Extract the [x, y] coordinate from the center of the cell holding the provided text.  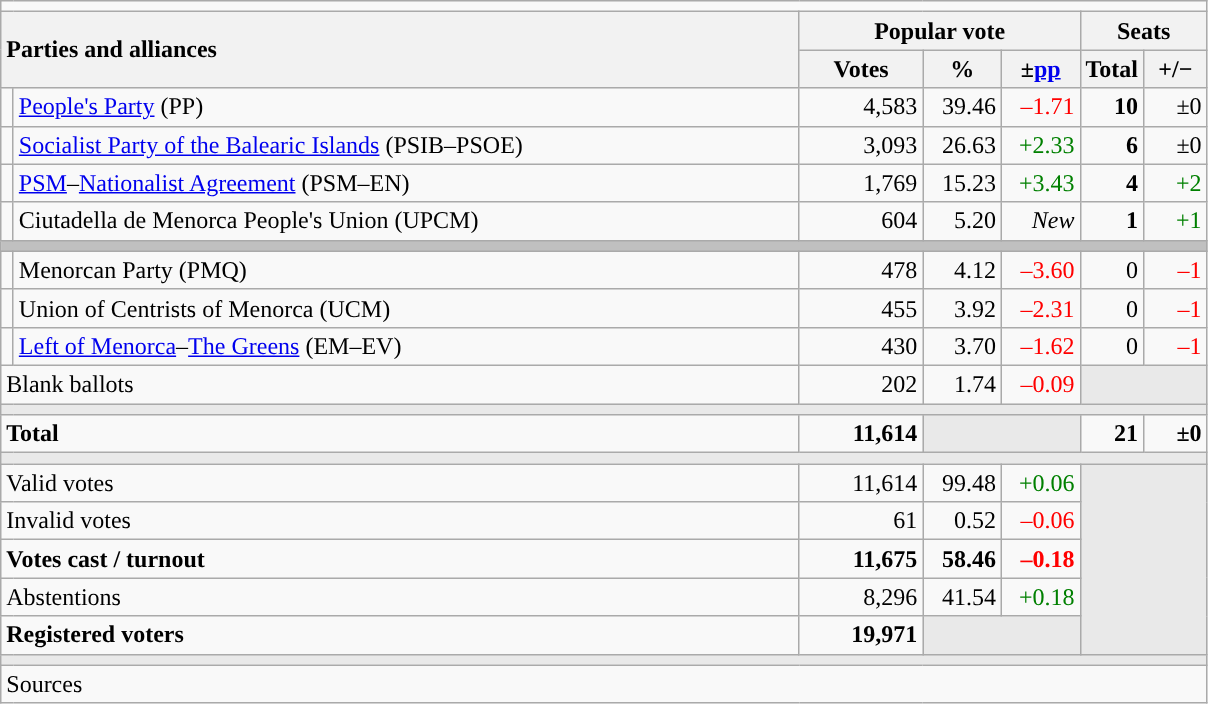
61 [861, 521]
% [962, 69]
Ciutadella de Menorca People's Union (UPCM) [406, 221]
Sources [604, 684]
+2.33 [1040, 145]
–1.62 [1040, 346]
Valid votes [400, 483]
Votes cast / turnout [400, 559]
3.92 [962, 308]
202 [861, 384]
Left of Menorca–The Greens (EM–EV) [406, 346]
+/− [1176, 69]
New [1040, 221]
PSM–Nationalist Agreement (PSM–EN) [406, 183]
15.23 [962, 183]
1,769 [861, 183]
4 [1112, 183]
Parties and alliances [400, 50]
+1 [1176, 221]
604 [861, 221]
6 [1112, 145]
Seats [1144, 31]
–0.18 [1040, 559]
10 [1112, 107]
1 [1112, 221]
26.63 [962, 145]
±pp [1040, 69]
Socialist Party of the Balearic Islands (PSIB–PSOE) [406, 145]
+0.18 [1040, 597]
Votes [861, 69]
11,675 [861, 559]
8,296 [861, 597]
+3.43 [1040, 183]
4.12 [962, 270]
5.20 [962, 221]
58.46 [962, 559]
3,093 [861, 145]
4,583 [861, 107]
0.52 [962, 521]
People's Party (PP) [406, 107]
–0.09 [1040, 384]
–3.60 [1040, 270]
Union of Centrists of Menorca (UCM) [406, 308]
Popular vote [940, 31]
Registered voters [400, 635]
39.46 [962, 107]
Invalid votes [400, 521]
–2.31 [1040, 308]
Abstentions [400, 597]
+0.06 [1040, 483]
430 [861, 346]
+2 [1176, 183]
41.54 [962, 597]
19,971 [861, 635]
478 [861, 270]
–0.06 [1040, 521]
Blank ballots [400, 384]
3.70 [962, 346]
1.74 [962, 384]
21 [1112, 434]
–1.71 [1040, 107]
455 [861, 308]
Menorcan Party (PMQ) [406, 270]
99.48 [962, 483]
